Scan for the cell matching the given text and deliver its [x, y] coordinate at center. 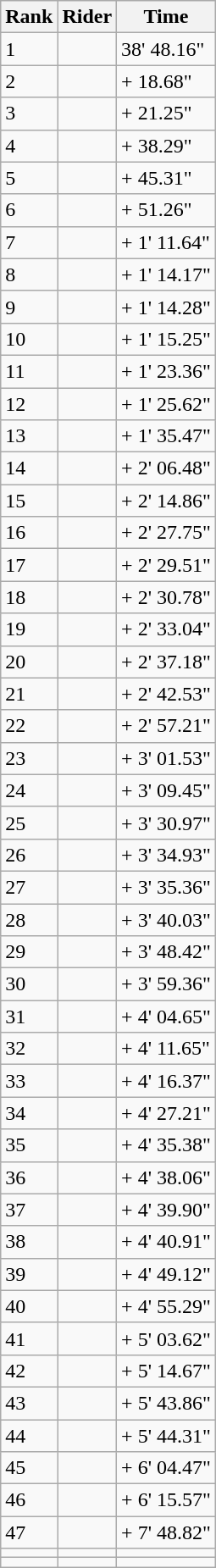
15 [29, 501]
+ 5' 03.62" [166, 1338]
+ 2' 42.53" [166, 694]
+ 4' 04.65" [166, 1017]
+ 1' 23.36" [166, 371]
+ 1' 11.64" [166, 242]
10 [29, 339]
+ 2' 14.86" [166, 501]
+ 4' 11.65" [166, 1049]
38 [29, 1242]
+ 6' 15.57" [166, 1500]
30 [29, 984]
35 [29, 1145]
34 [29, 1113]
27 [29, 887]
7 [29, 242]
+ 5' 14.67" [166, 1371]
25 [29, 823]
+ 6' 04.47" [166, 1468]
37 [29, 1210]
38' 48.16" [166, 49]
44 [29, 1436]
+ 3' 34.93" [166, 855]
46 [29, 1500]
47 [29, 1532]
+ 2' 33.04" [166, 629]
23 [29, 758]
6 [29, 210]
29 [29, 952]
+ 4' 35.38" [166, 1145]
+ 3' 59.36" [166, 984]
9 [29, 307]
45 [29, 1468]
+ 1' 14.17" [166, 274]
+ 3' 35.36" [166, 887]
40 [29, 1306]
5 [29, 178]
19 [29, 629]
18 [29, 597]
43 [29, 1403]
32 [29, 1049]
+ 5' 43.86" [166, 1403]
+ 1' 14.28" [166, 307]
20 [29, 662]
+ 2' 29.51" [166, 565]
+ 3' 40.03" [166, 919]
+ 1' 35.47" [166, 436]
4 [29, 146]
+ 4' 39.90" [166, 1210]
+ 2' 57.21" [166, 726]
2 [29, 81]
42 [29, 1371]
41 [29, 1338]
33 [29, 1081]
+ 21.25" [166, 114]
13 [29, 436]
+ 2' 06.48" [166, 468]
14 [29, 468]
21 [29, 694]
+ 3' 48.42" [166, 952]
22 [29, 726]
+ 45.31" [166, 178]
+ 51.26" [166, 210]
16 [29, 533]
+ 4' 40.91" [166, 1242]
+ 4' 27.21" [166, 1113]
1 [29, 49]
17 [29, 565]
24 [29, 790]
+ 7' 48.82" [166, 1532]
+ 3' 01.53" [166, 758]
+ 38.29" [166, 146]
36 [29, 1177]
12 [29, 404]
3 [29, 114]
28 [29, 919]
+ 4' 55.29" [166, 1306]
Rider [87, 17]
+ 2' 37.18" [166, 662]
11 [29, 371]
+ 1' 25.62" [166, 404]
31 [29, 1017]
+ 2' 27.75" [166, 533]
+ 18.68" [166, 81]
39 [29, 1274]
Time [166, 17]
+ 3' 30.97" [166, 823]
+ 5' 44.31" [166, 1436]
+ 4' 38.06" [166, 1177]
+ 2' 30.78" [166, 597]
+ 1' 15.25" [166, 339]
8 [29, 274]
+ 4' 16.37" [166, 1081]
26 [29, 855]
+ 3' 09.45" [166, 790]
Rank [29, 17]
+ 4' 49.12" [166, 1274]
